Return (X, Y) of the center of cell containing provided text 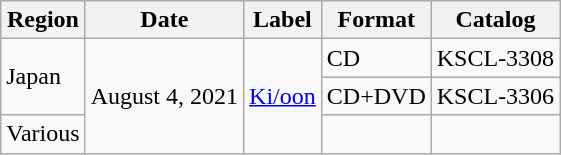
Ki/oon (283, 96)
Format (376, 20)
August 4, 2021 (164, 96)
CD (376, 58)
Region (43, 20)
Japan (43, 77)
Catalog (495, 20)
Various (43, 134)
CD+DVD (376, 96)
Date (164, 20)
KSCL-3308 (495, 58)
Label (283, 20)
KSCL-3306 (495, 96)
